Pinpoint the cell where the given text exists, returning its [x, y] midpoint coordinate. 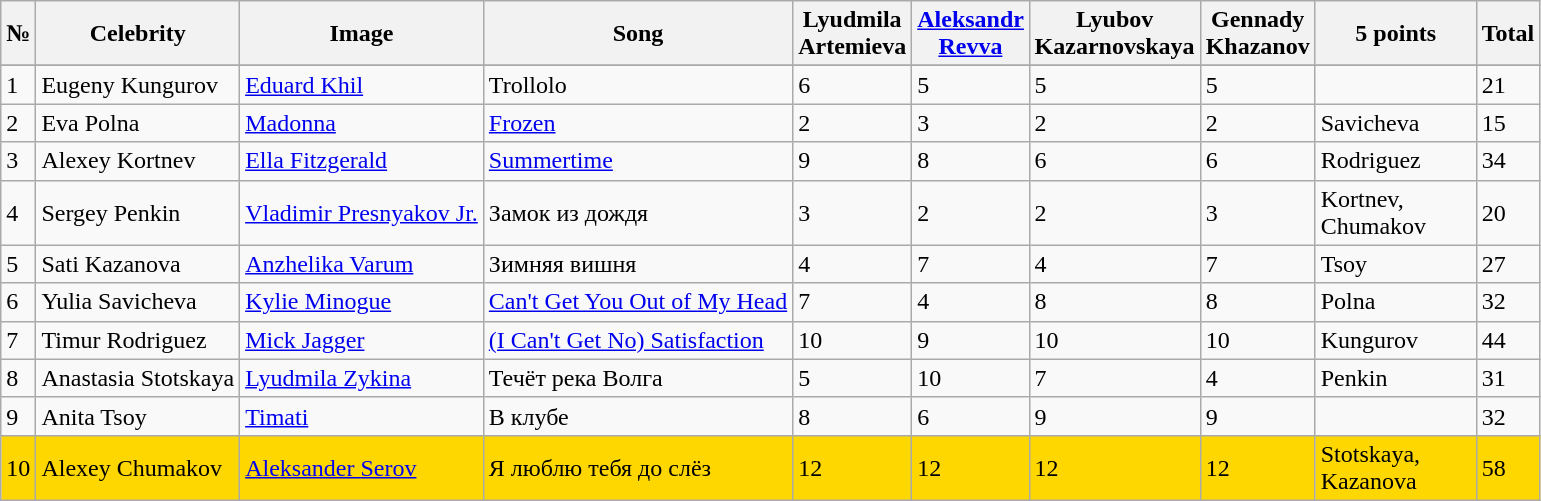
Anita Tsoy [138, 416]
Mick Jagger [362, 340]
58 [1508, 468]
Yulia Savicheva [138, 302]
Aleksander Serov [362, 468]
Can't Get You Out of My Head [638, 302]
В клубе [638, 416]
15 [1508, 123]
Gennady Khazanov [1258, 34]
Течёт река Волга [638, 378]
Penkin [1396, 378]
Alexey Chumakov [138, 468]
Timati [362, 416]
Song [638, 34]
27 [1508, 264]
Eduard Khil [362, 85]
21 [1508, 85]
Image [362, 34]
Замок из дождя [638, 212]
Sergey Penkin [138, 212]
Celebrity [138, 34]
Rodriguez [1396, 161]
Kortnev, Chumakov [1396, 212]
Tsoy [1396, 264]
20 [1508, 212]
Anastasia Stotskaya [138, 378]
Kungurov [1396, 340]
Ella Fitzgerald [362, 161]
Lyudmila Artemieva [852, 34]
Frozen [638, 123]
Lyubov Kazarnovskaya [1114, 34]
Kylie Minogue [362, 302]
5 points [1396, 34]
Polna [1396, 302]
31 [1508, 378]
Зимняя вишня [638, 264]
Я люблю тебя до слёз [638, 468]
Vladimir Presnyakov Jr. [362, 212]
Summertime [638, 161]
№ [18, 34]
Total [1508, 34]
44 [1508, 340]
Aleksandr Revva [970, 34]
Madonna [362, 123]
Timur Rodriguez [138, 340]
34 [1508, 161]
(I Can't Get No) Satisfaction [638, 340]
Anzhelika Varum [362, 264]
1 [18, 85]
Trollolo [638, 85]
Eva Polna [138, 123]
Sati Kazanova [138, 264]
Stotskaya, Kazanova [1396, 468]
Eugeny Kungurov [138, 85]
Lyudmila Zykina [362, 378]
Alexey Kortnev [138, 161]
Savicheva [1396, 123]
